For the text-containing cell, return its midpoint in (X, Y) coordinate format. 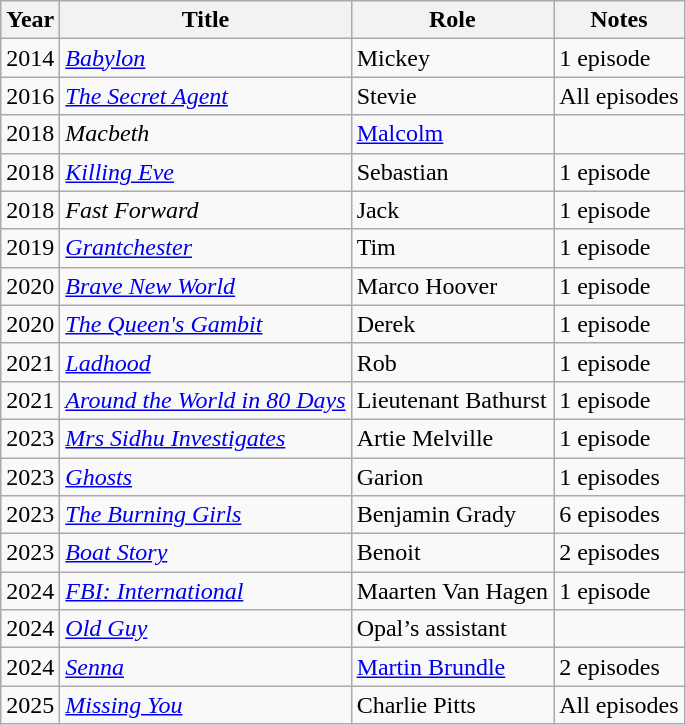
Martin Brundle (452, 667)
Mrs Sidhu Investigates (206, 438)
Stevie (452, 96)
2014 (30, 58)
Derek (452, 324)
Grantchester (206, 248)
2025 (30, 705)
Fast Forward (206, 210)
Macbeth (206, 134)
Garion (452, 477)
Boat Story (206, 553)
6 episodes (619, 515)
FBI: International (206, 591)
Year (30, 20)
Senna (206, 667)
Missing You (206, 705)
Maarten Van Hagen (452, 591)
Ghosts (206, 477)
Benjamin Grady (452, 515)
2016 (30, 96)
Mickey (452, 58)
The Burning Girls (206, 515)
Benoit (452, 553)
Artie Melville (452, 438)
Killing Eve (206, 172)
Around the World in 80 Days (206, 400)
Opal’s assistant (452, 629)
The Secret Agent (206, 96)
Lieutenant Bathurst (452, 400)
Title (206, 20)
Rob (452, 362)
Charlie Pitts (452, 705)
Tim (452, 248)
Malcolm (452, 134)
Notes (619, 20)
Marco Hoover (452, 286)
1 episodes (619, 477)
Old Guy (206, 629)
Ladhood (206, 362)
2019 (30, 248)
Brave New World (206, 286)
Sebastian (452, 172)
The Queen's Gambit (206, 324)
Babylon (206, 58)
Jack (452, 210)
Role (452, 20)
